For the text-containing cell, return its midpoint in [x, y] coordinate format. 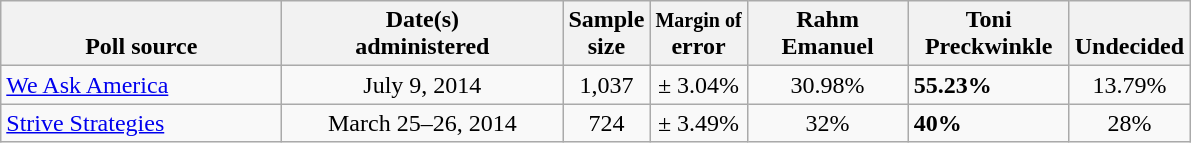
Samplesize [606, 34]
± 3.04% [698, 85]
55.23% [988, 85]
724 [606, 123]
1,037 [606, 85]
± 3.49% [698, 123]
Margin oferror [698, 34]
Undecided [1129, 34]
28% [1129, 123]
ToniPreckwinkle [988, 34]
March 25–26, 2014 [422, 123]
40% [988, 123]
Strive Strategies [142, 123]
We Ask America [142, 85]
32% [828, 123]
July 9, 2014 [422, 85]
RahmEmanuel [828, 34]
30.98% [828, 85]
Date(s)administered [422, 34]
13.79% [1129, 85]
Poll source [142, 34]
